Extract the [X, Y] coordinate from the center of the cell holding the provided text.  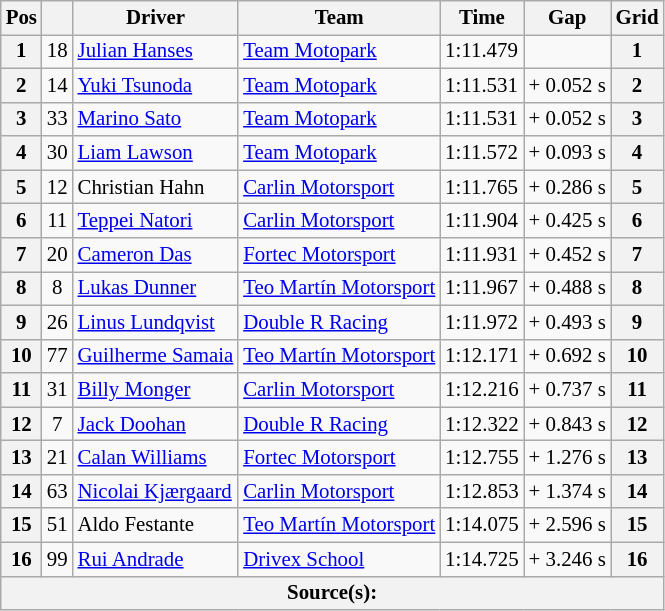
Liam Lawson [156, 153]
Grid [638, 18]
Rui Andrade [156, 559]
1:11.479 [482, 51]
63 [58, 491]
Linus Lundqvist [156, 322]
Time [482, 18]
Marino Sato [156, 119]
Jack Doohan [156, 424]
Christian Hahn [156, 187]
1:11.931 [482, 255]
Aldo Festante [156, 525]
21 [58, 458]
Calan Williams [156, 458]
77 [58, 356]
1:14.725 [482, 559]
+ 0.692 s [568, 356]
Julian Hanses [156, 51]
1:11.904 [482, 221]
20 [58, 255]
+ 0.286 s [568, 187]
Cameron Das [156, 255]
99 [58, 559]
+ 0.493 s [568, 322]
1:11.967 [482, 288]
1:12.755 [482, 458]
+ 1.374 s [568, 491]
+ 0.093 s [568, 153]
1:12.853 [482, 491]
+ 0.843 s [568, 424]
Team [339, 18]
1:11.765 [482, 187]
Billy Monger [156, 390]
Teppei Natori [156, 221]
18 [58, 51]
Source(s): [332, 593]
1:12.322 [482, 424]
+ 0.452 s [568, 255]
+ 0.425 s [568, 221]
+ 2.596 s [568, 525]
Pos [22, 18]
+ 0.488 s [568, 288]
Nicolai Kjærgaard [156, 491]
Driver [156, 18]
1:11.972 [482, 322]
Yuki Tsunoda [156, 85]
+ 1.276 s [568, 458]
+ 3.246 s [568, 559]
33 [58, 119]
1:11.572 [482, 153]
26 [58, 322]
Guilherme Samaia [156, 356]
1:12.216 [482, 390]
1:12.171 [482, 356]
Drivex School [339, 559]
31 [58, 390]
Lukas Dunner [156, 288]
Gap [568, 18]
51 [58, 525]
+ 0.737 s [568, 390]
30 [58, 153]
1:14.075 [482, 525]
